Identify which cell holds the provided text, then report its (x, y) central coordinate. 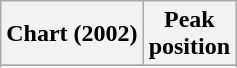
Chart (2002) (72, 34)
Peakposition (189, 34)
